Return [X, Y] of the center of cell containing provided text 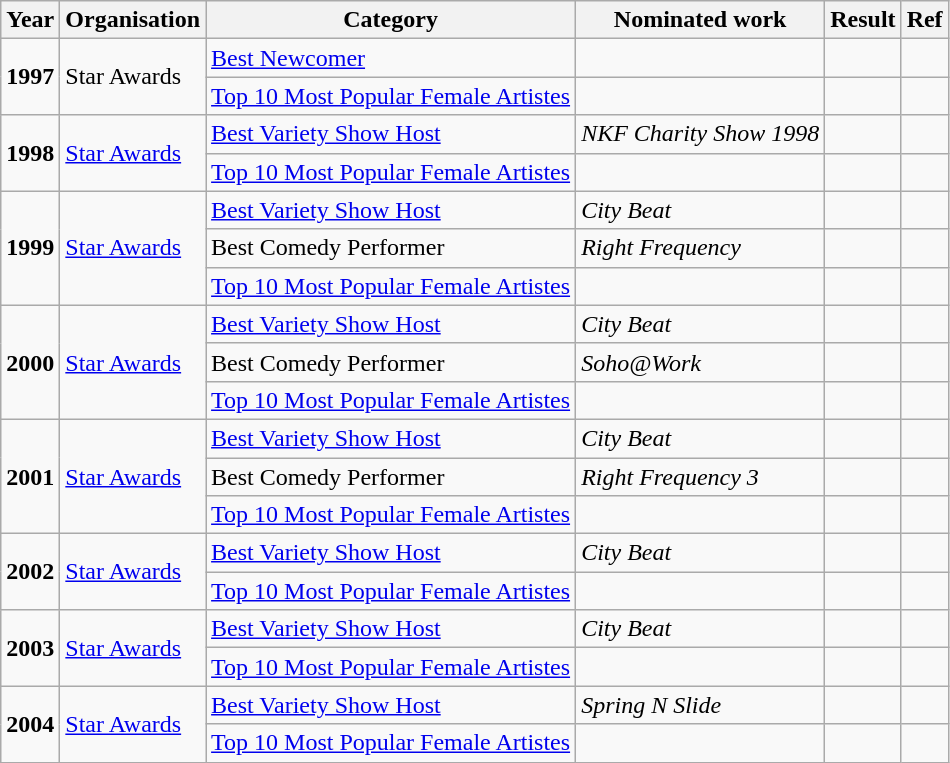
1997 [30, 77]
Year [30, 20]
2004 [30, 724]
1998 [30, 153]
2000 [30, 362]
NKF Charity Show 1998 [700, 134]
Right Frequency 3 [700, 477]
2002 [30, 572]
2001 [30, 476]
Soho@Work [700, 362]
Right Frequency [700, 248]
2003 [30, 648]
Best Newcomer [391, 58]
1999 [30, 248]
Result [863, 20]
Organisation [133, 20]
Nominated work [700, 20]
Ref [924, 20]
Category [391, 20]
Spring N Slide [700, 705]
